Identify which cell holds the provided text, then report its [x, y] central coordinate. 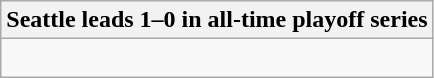
Seattle leads 1–0 in all-time playoff series [217, 20]
